Pinpoint the cell where the given text exists, returning its (x, y) midpoint coordinate. 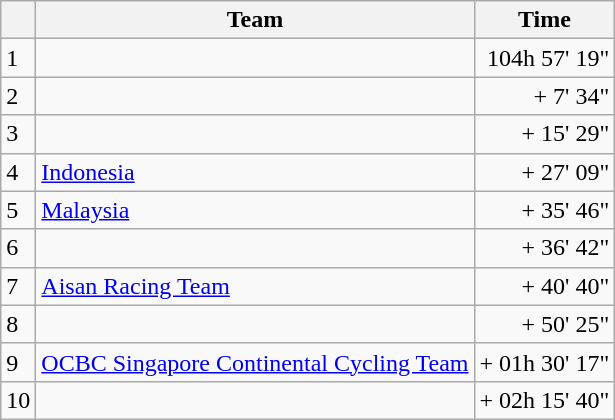
Malaysia (255, 210)
+ 7' 34" (544, 96)
OCBC Singapore Continental Cycling Team (255, 362)
1 (18, 58)
+ 35' 46" (544, 210)
+ 27' 09" (544, 172)
2 (18, 96)
8 (18, 324)
Indonesia (255, 172)
Time (544, 20)
+ 01h 30' 17" (544, 362)
+ 02h 15' 40" (544, 400)
10 (18, 400)
+ 15' 29" (544, 134)
+ 40' 40" (544, 286)
5 (18, 210)
3 (18, 134)
Team (255, 20)
104h 57' 19" (544, 58)
6 (18, 248)
7 (18, 286)
+ 36' 42" (544, 248)
+ 50' 25" (544, 324)
Aisan Racing Team (255, 286)
4 (18, 172)
9 (18, 362)
